Scan for the cell matching the given text and deliver its [X, Y] coordinate at center. 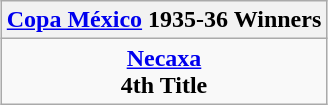
Necaxa4th Title [164, 72]
Copa México 1935-36 Winners [164, 20]
